Find where the given text appears and provide that cell's center as [x, y] coordinate. 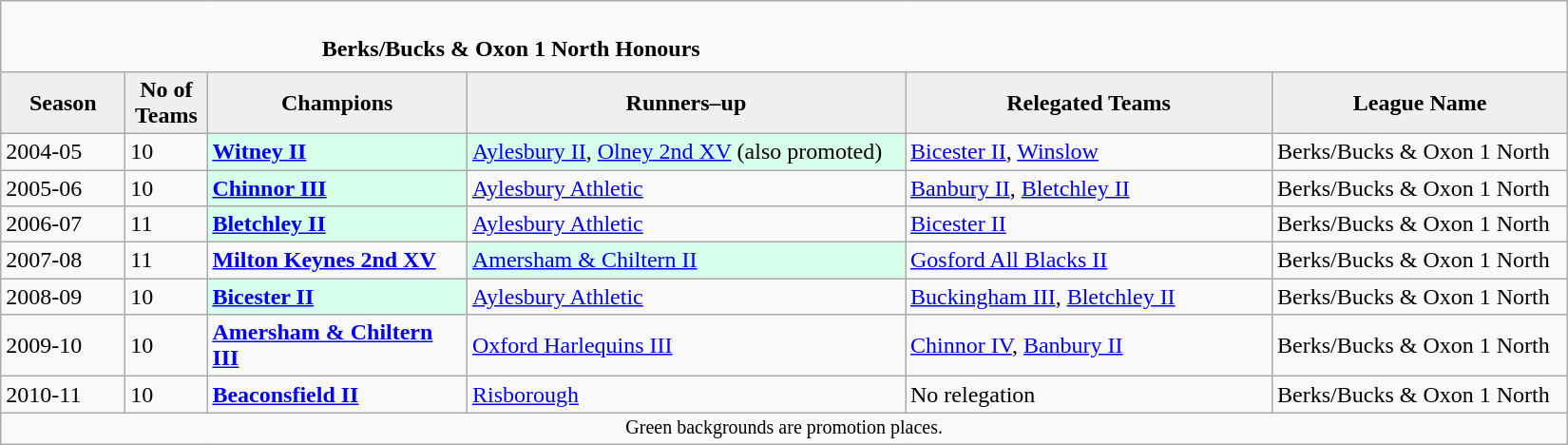
2005-06 [63, 187]
Champions [337, 103]
Witney II [337, 151]
Bletchley II [337, 224]
Amersham & Chiltern II [686, 261]
Banbury II, Bletchley II [1088, 187]
Green backgrounds are promotion places. [785, 428]
Chinnor IV, Banbury II [1088, 346]
2006-07 [63, 224]
League Name [1420, 103]
Amersham & Chiltern III [337, 346]
Oxford Harlequins III [686, 346]
Bicester II, Winslow [1088, 151]
Gosford All Blacks II [1088, 261]
2010-11 [63, 395]
Milton Keynes 2nd XV [337, 261]
Chinnor III [337, 187]
Season [63, 103]
2004-05 [63, 151]
Risborough [686, 395]
Buckingham III, Bletchley II [1088, 297]
2008-09 [63, 297]
No of Teams [166, 103]
Runners–up [686, 103]
Aylesbury II, Olney 2nd XV (also promoted) [686, 151]
Relegated Teams [1088, 103]
No relegation [1088, 395]
Beaconsfield II [337, 395]
2007-08 [63, 261]
2009-10 [63, 346]
